Output the (X, Y) coordinate of the center of the cell containing the given text.  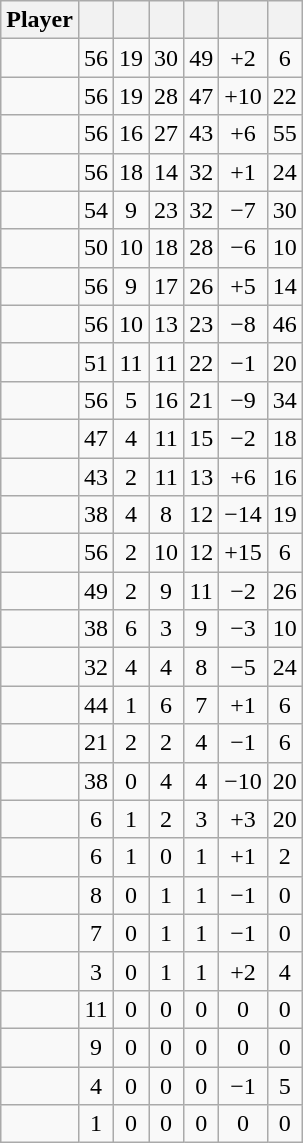
55 (284, 134)
50 (96, 248)
−5 (244, 667)
34 (284, 400)
−9 (244, 400)
27 (166, 134)
−7 (244, 210)
17 (166, 286)
−8 (244, 324)
+10 (244, 96)
+5 (244, 286)
−10 (244, 781)
44 (96, 705)
46 (284, 324)
−3 (244, 629)
−14 (244, 515)
54 (96, 210)
−6 (244, 248)
15 (202, 438)
51 (96, 362)
+3 (244, 819)
+15 (244, 553)
Player (40, 20)
